Return [x, y] of the center of cell containing provided text 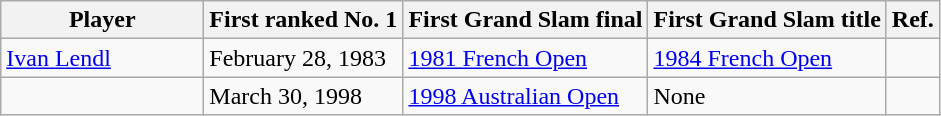
None [767, 96]
First ranked No. 1 [304, 20]
March 30, 1998 [304, 96]
February 28, 1983 [304, 58]
Player [102, 20]
1998 Australian Open [526, 96]
First Grand Slam final [526, 20]
1981 French Open [526, 58]
1984 French Open [767, 58]
First Grand Slam title [767, 20]
Ref. [912, 20]
Ivan Lendl [102, 58]
